Return the (X, Y) coordinate for the center point of the cell that contains the specified text.  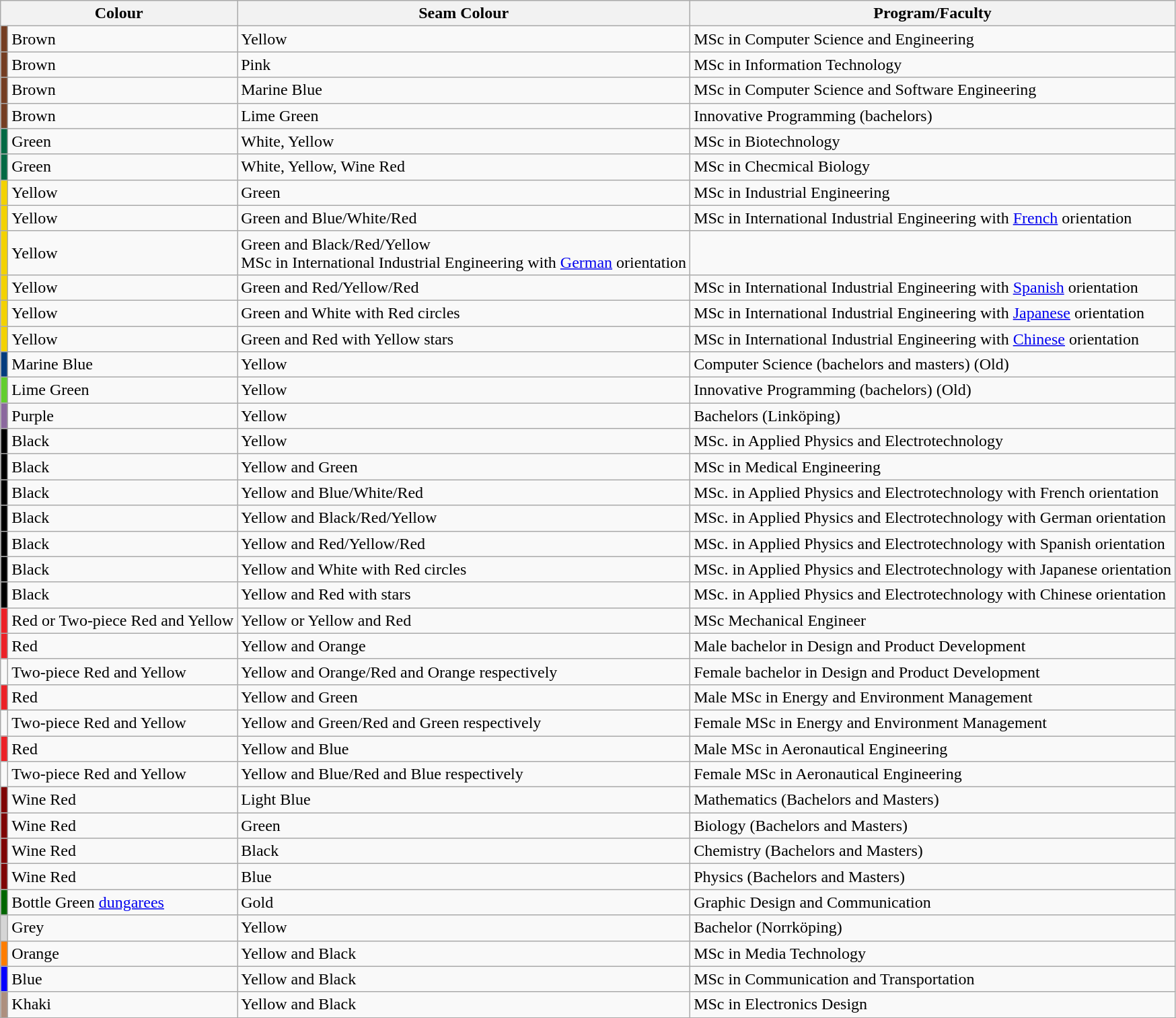
Yellow or Yellow and Red (464, 620)
MSc. in Applied Physics and Electrotechnology with Chinese orientation (932, 595)
MSc in Checmical Biology (932, 167)
MSc in Media Technology (932, 953)
Yellow and Black/Red/Yellow (464, 518)
MSc in International Industrial Engineering with Japanese orientation (932, 313)
Biology (Bachelors and Masters) (932, 826)
Green and Black/Red/YellowMSc in International Industrial Engineering with German orientation (464, 253)
MSc in Industrial Engineering (932, 192)
Green and Red/Yellow/Red (464, 287)
MSc in Medical Engineering (932, 467)
MSc in Computer Science and Engineering (932, 39)
MSc. in Applied Physics and Electrotechnology with German orientation (932, 518)
Colour (119, 13)
Yellow and Blue/White/Red (464, 493)
Female MSc in Energy and Environment Management (932, 723)
Physics (Bachelors and Masters) (932, 877)
Bachelors (Linköping) (932, 416)
Orange (122, 953)
Bachelor (Norrköping) (932, 928)
Green and Blue/White/Red (464, 218)
Male bachelor in Design and Product Development (932, 646)
Graphic Design and Communication (932, 902)
Bottle Green dungarees (122, 902)
MSc. in Applied Physics and Electrotechnology with French orientation (932, 493)
Male MSc in Energy and Environment Management (932, 697)
Male MSc in Aeronautical Engineering (932, 749)
Computer Science (bachelors and masters) (Old) (932, 365)
Yellow and Green/Red and Green respectively (464, 723)
Female MSc in Aeronautical Engineering (932, 774)
Yellow and Red with stars (464, 595)
Yellow and Blue/Red and Blue respectively (464, 774)
MSc in Communication and Transportation (932, 979)
MSc. in Applied Physics and Electrotechnology (932, 441)
White, Yellow (464, 141)
MSc in Biotechnology (932, 141)
Innovative Programming (bachelors) (932, 116)
Purple (122, 416)
Innovative Programming (bachelors) (Old) (932, 390)
Chemistry (Bachelors and Masters) (932, 851)
Mathematics (Bachelors and Masters) (932, 800)
MSc in International Industrial Engineering with French orientation (932, 218)
Yellow and White with Red circles (464, 569)
MSc. in Applied Physics and Electrotechnology with Japanese orientation (932, 569)
Green and Red with Yellow stars (464, 338)
MSc in Electronics Design (932, 1005)
Light Blue (464, 800)
MSc in International Industrial Engineering with Chinese orientation (932, 338)
Gold (464, 902)
Khaki (122, 1005)
Yellow and Blue (464, 749)
Yellow and Orange/Red and Orange respectively (464, 671)
Seam Colour (464, 13)
Yellow and Red/Yellow/Red (464, 544)
MSc. in Applied Physics and Electrotechnology with Spanish orientation (932, 544)
Red or Two-piece Red and Yellow (122, 620)
Program/Faculty (932, 13)
Female bachelor in Design and Product Development (932, 671)
MSc in Information Technology (932, 65)
MSc in Computer Science and Software Engineering (932, 90)
Green and White with Red circles (464, 313)
White, Yellow, Wine Red (464, 167)
MSc Mechanical Engineer (932, 620)
Yellow and Orange (464, 646)
Pink (464, 65)
Grey (122, 928)
MSc in International Industrial Engineering with Spanish orientation (932, 287)
